Scan for the cell matching the given text and deliver its [x, y] coordinate at center. 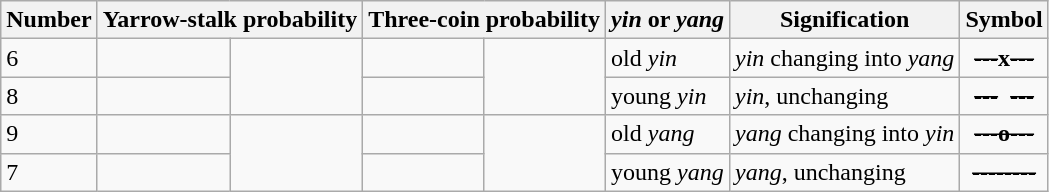
Symbol [1004, 20]
6 [49, 58]
---x--- [1004, 58]
young yin [668, 96]
yin or yang [668, 20]
7 [49, 172]
yang, unchanging [845, 172]
Three-coin probability [484, 20]
Signification [845, 20]
yang changing into yin [845, 134]
8 [49, 96]
old yang [668, 134]
9 [49, 134]
Yarrow-stalk probability [230, 20]
yin changing into yang [845, 58]
--- --- [1004, 96]
---o--- [1004, 134]
-------- [1004, 172]
young yang [668, 172]
Number [49, 20]
yin, unchanging [845, 96]
old yin [668, 58]
